Pinpoint the cell where the given text exists, returning its (X, Y) midpoint coordinate. 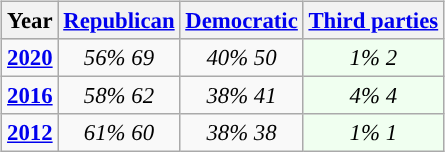
Republican (119, 21)
40% 50 (242, 58)
Democratic (242, 21)
58% 62 (119, 96)
61% 60 (119, 133)
2016 (30, 96)
1% 2 (373, 58)
38% 41 (242, 96)
4% 4 (373, 96)
2012 (30, 133)
Year (30, 21)
38% 38 (242, 133)
56% 69 (119, 58)
1% 1 (373, 133)
2020 (30, 58)
Third parties (373, 21)
